Return (X, Y) of the center of cell containing provided text 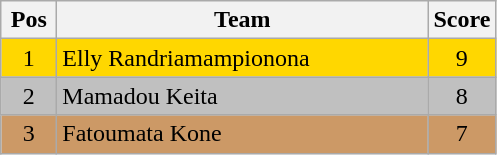
3 (29, 134)
Elly Randriamampionona (242, 58)
9 (462, 58)
1 (29, 58)
7 (462, 134)
Mamadou Keita (242, 96)
Fatoumata Kone (242, 134)
2 (29, 96)
Score (462, 20)
8 (462, 96)
Pos (29, 20)
Team (242, 20)
